Search for the cell housing the specified text and yield its (X, Y) center coordinate. 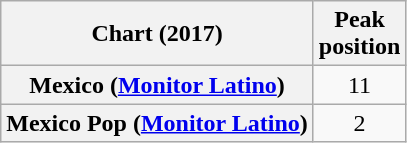
Mexico (Monitor Latino) (158, 85)
2 (359, 123)
Peakposition (359, 34)
Mexico Pop (Monitor Latino) (158, 123)
11 (359, 85)
Chart (2017) (158, 34)
